From the cell containing the given text, extract its center point as (X, Y) coordinate. 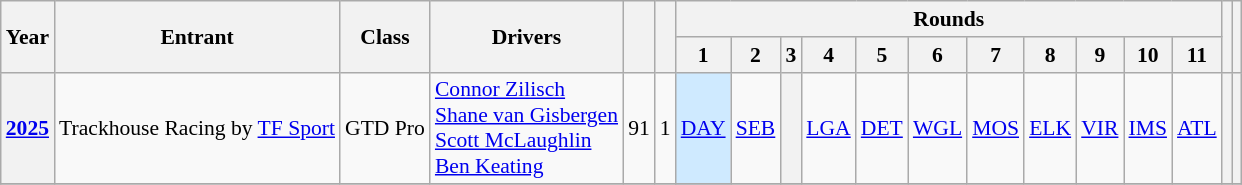
ATL (1197, 128)
2025 (28, 128)
4 (828, 55)
DET (882, 128)
IMS (1148, 128)
VIR (1100, 128)
WGL (938, 128)
Rounds (949, 19)
8 (1050, 55)
Connor Zilisch Shane van Gisbergen Scott McLaughlin Ben Keating (526, 128)
10 (1148, 55)
5 (882, 55)
Entrant (197, 36)
9 (1100, 55)
11 (1197, 55)
GTD Pro (385, 128)
ELK (1050, 128)
3 (790, 55)
SEB (756, 128)
Year (28, 36)
DAY (704, 128)
Class (385, 36)
MOS (996, 128)
7 (996, 55)
LGA (828, 128)
91 (639, 128)
Trackhouse Racing by TF Sport (197, 128)
2 (756, 55)
6 (938, 55)
Drivers (526, 36)
